Capture the cell that displays the provided text and extract its [x, y] central coordinate. 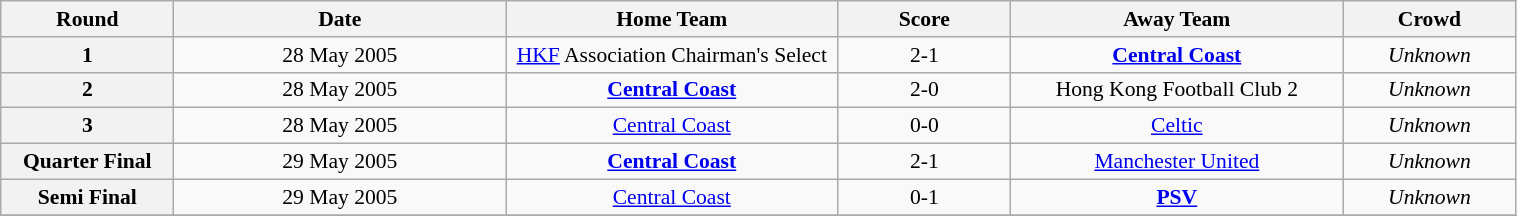
Date [340, 19]
0-0 [924, 126]
Round [88, 19]
HKF Association Chairman's Select [672, 55]
Quarter Final [88, 162]
PSV [1177, 197]
Semi Final [88, 197]
2 [88, 90]
Score [924, 19]
0-1 [924, 197]
Crowd [1430, 19]
Celtic [1177, 126]
1 [88, 55]
2-0 [924, 90]
Hong Kong Football Club 2 [1177, 90]
Away Team [1177, 19]
Home Team [672, 19]
3 [88, 126]
Manchester United [1177, 162]
